Scan for the cell matching the given text and deliver its (X, Y) coordinate at center. 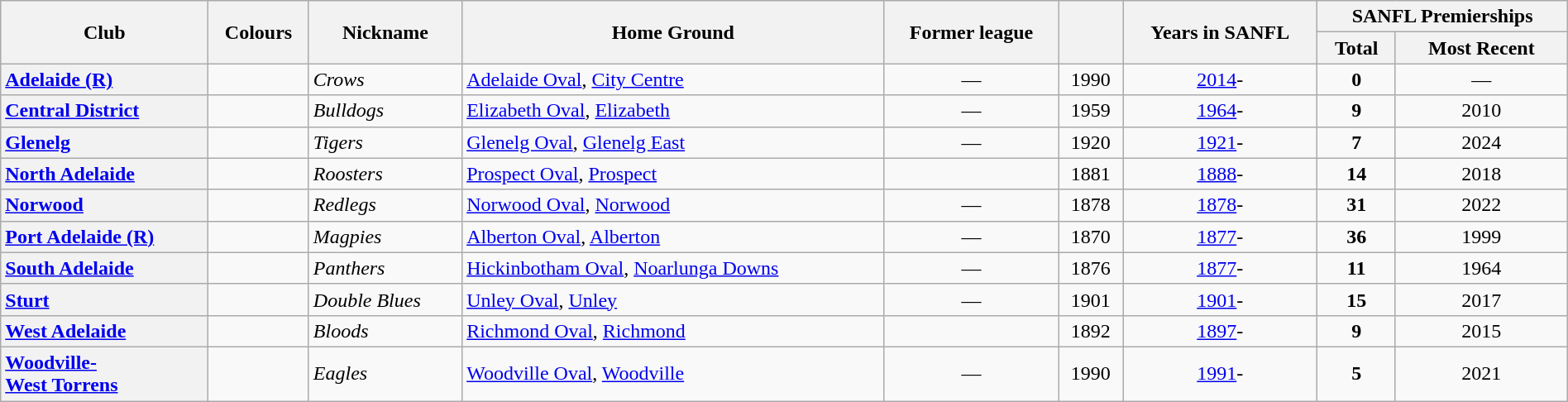
31 (1356, 205)
Colours (258, 32)
Most Recent (1481, 48)
1999 (1481, 237)
2017 (1481, 299)
1921- (1221, 142)
Crows (385, 79)
1897- (1221, 331)
1964- (1221, 111)
Adelaide (R) (104, 79)
1901 (1091, 299)
1888- (1221, 174)
Hickinbotham Oval, Noarlunga Downs (673, 268)
Norwood (104, 205)
Woodville Oval, Woodville (673, 374)
Norwood Oval, Norwood (673, 205)
Nickname (385, 32)
Panthers (385, 268)
1881 (1091, 174)
Tigers (385, 142)
7 (1356, 142)
Woodville-West Torrens (104, 374)
SANFL Premierships (1442, 17)
Bulldogs (385, 111)
Elizabeth Oval, Elizabeth (673, 111)
1870 (1091, 237)
36 (1356, 237)
2018 (1481, 174)
2022 (1481, 205)
2021 (1481, 374)
1991- (1221, 374)
2024 (1481, 142)
1959 (1091, 111)
Central District (104, 111)
1901- (1221, 299)
2014- (1221, 79)
1876 (1091, 268)
Port Adelaide (R) (104, 237)
1892 (1091, 331)
Sturt (104, 299)
Double Blues (385, 299)
Unley Oval, Unley (673, 299)
Home Ground (673, 32)
1878- (1221, 205)
Magpies (385, 237)
11 (1356, 268)
Total (1356, 48)
Years in SANFL (1221, 32)
Bloods (385, 331)
Alberton Oval, Alberton (673, 237)
Adelaide Oval, City Centre (673, 79)
5 (1356, 374)
Prospect Oval, Prospect (673, 174)
15 (1356, 299)
1920 (1091, 142)
0 (1356, 79)
Club (104, 32)
1964 (1481, 268)
2010 (1481, 111)
West Adelaide (104, 331)
Redlegs (385, 205)
Roosters (385, 174)
Richmond Oval, Richmond (673, 331)
14 (1356, 174)
South Adelaide (104, 268)
2015 (1481, 331)
1878 (1091, 205)
Glenelg Oval, Glenelg East (673, 142)
North Adelaide (104, 174)
Eagles (385, 374)
Former league (971, 32)
Glenelg (104, 142)
